Detect which cell encompasses the target text, then output its (X, Y) center coordinate. 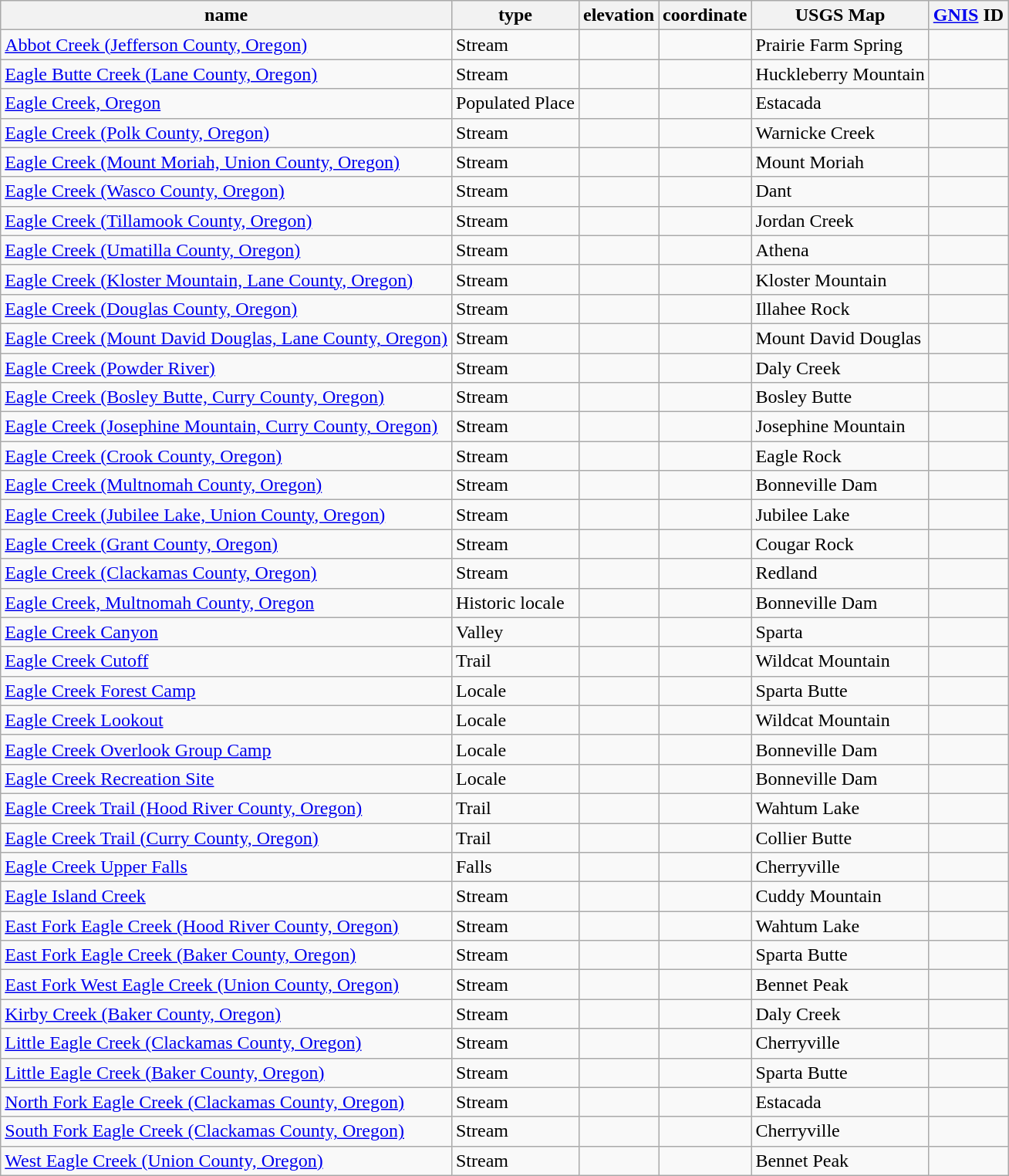
Prairie Farm Spring (840, 45)
Eagle Creek (Crook County, Oregon) (227, 456)
Jubilee Lake (840, 515)
East Fork Eagle Creek (Baker County, Oregon) (227, 955)
Eagle Creek (Grant County, Oregon) (227, 544)
Eagle Creek (Polk County, Oregon) (227, 133)
Dant (840, 191)
Eagle Creek (Mount Moriah, Union County, Oregon) (227, 162)
Eagle Creek (Wasco County, Oregon) (227, 191)
Eagle Creek (Powder River) (227, 368)
Eagle Creek (Clackamas County, Oregon) (227, 573)
Mount Moriah (840, 162)
East Fork Eagle Creek (Hood River County, Oregon) (227, 926)
Eagle Creek (Kloster Mountain, Lane County, Oregon) (227, 279)
Populated Place (515, 103)
Eagle Creek (Tillamook County, Oregon) (227, 221)
Mount David Douglas (840, 338)
Bosley Butte (840, 397)
Eagle Island Creek (227, 897)
Athena (840, 250)
Eagle Creek Upper Falls (227, 867)
USGS Map (840, 15)
Eagle Creek (Jubilee Lake, Union County, Oregon) (227, 515)
Eagle Creek Cutoff (227, 661)
Warnicke Creek (840, 133)
Valley (515, 632)
coordinate (705, 15)
name (227, 15)
Eagle Creek (Josephine Mountain, Curry County, Oregon) (227, 427)
Eagle Creek Forest Camp (227, 691)
Abbot Creek (Jefferson County, Oregon) (227, 45)
Sparta (840, 632)
Cougar Rock (840, 544)
Eagle Creek Lookout (227, 720)
Josephine Mountain (840, 427)
Eagle Creek, Oregon (227, 103)
Jordan Creek (840, 221)
Eagle Rock (840, 456)
elevation (619, 15)
Cuddy Mountain (840, 897)
Eagle Creek (Umatilla County, Oregon) (227, 250)
Eagle Creek Trail (Hood River County, Oregon) (227, 808)
Little Eagle Creek (Baker County, Oregon) (227, 1073)
Eagle Creek (Multnomah County, Oregon) (227, 485)
Kirby Creek (Baker County, Oregon) (227, 1014)
Little Eagle Creek (Clackamas County, Oregon) (227, 1043)
Redland (840, 573)
East Fork West Eagle Creek (Union County, Oregon) (227, 985)
Eagle Creek Trail (Curry County, Oregon) (227, 837)
Eagle Creek (Douglas County, Oregon) (227, 309)
Historic locale (515, 603)
Collier Butte (840, 837)
Eagle Creek Recreation Site (227, 779)
North Fork Eagle Creek (Clackamas County, Oregon) (227, 1102)
GNIS ID (968, 15)
Illahee Rock (840, 309)
Kloster Mountain (840, 279)
Eagle Creek (Mount David Douglas, Lane County, Oregon) (227, 338)
Eagle Creek (Bosley Butte, Curry County, Oregon) (227, 397)
Eagle Creek Overlook Group Camp (227, 749)
South Fork Eagle Creek (Clackamas County, Oregon) (227, 1131)
type (515, 15)
Eagle Butte Creek (Lane County, Oregon) (227, 74)
West Eagle Creek (Union County, Oregon) (227, 1161)
Eagle Creek, Multnomah County, Oregon (227, 603)
Falls (515, 867)
Eagle Creek Canyon (227, 632)
Huckleberry Mountain (840, 74)
